Pinpoint the cell where the given text exists, returning its (X, Y) midpoint coordinate. 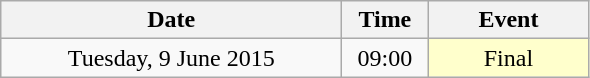
Date (172, 20)
Event (508, 20)
09:00 (385, 58)
Time (385, 20)
Tuesday, 9 June 2015 (172, 58)
Final (508, 58)
